Determine the [x, y] coordinate at the center of the cell enclosing the given text.  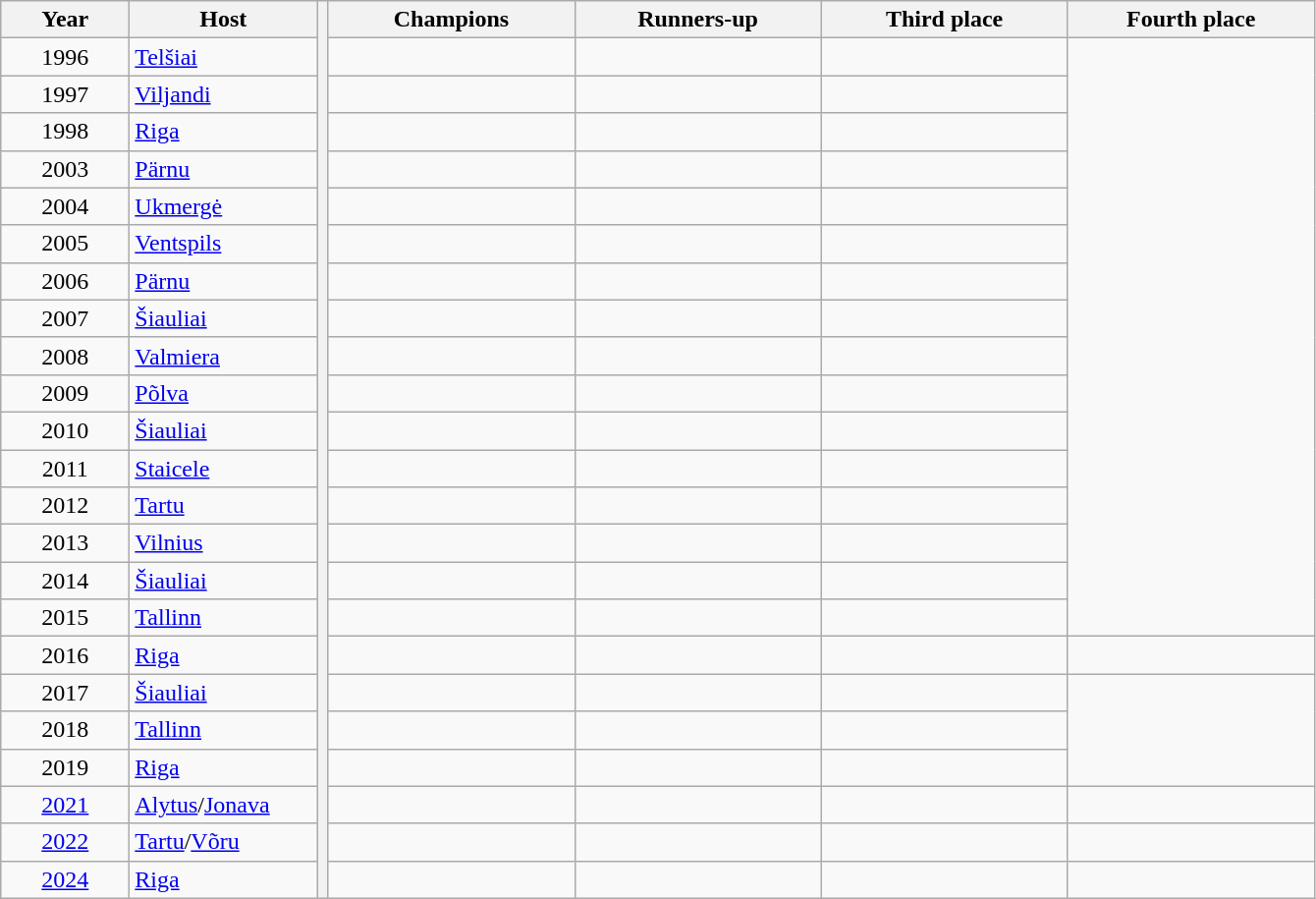
Fourth place [1190, 20]
2004 [65, 206]
2015 [65, 618]
2005 [65, 244]
Third place [945, 20]
2021 [65, 805]
2024 [65, 879]
2009 [65, 393]
Year [65, 20]
Vilnius [224, 543]
Telšiai [224, 57]
Runners-up [697, 20]
2017 [65, 693]
2018 [65, 730]
Valmiera [224, 356]
2006 [65, 281]
Champions [452, 20]
2019 [65, 767]
Tartu/Võru [224, 842]
1998 [65, 132]
2014 [65, 581]
Alytus/Jonava [224, 805]
Host [224, 20]
2013 [65, 543]
1997 [65, 94]
Viljandi [224, 94]
Põlva [224, 393]
2016 [65, 655]
Ukmergė [224, 206]
Tartu [224, 506]
2011 [65, 469]
1996 [65, 57]
2012 [65, 506]
Ventspils [224, 244]
2008 [65, 356]
2010 [65, 430]
2003 [65, 169]
Staicele [224, 469]
2022 [65, 842]
2007 [65, 318]
